Scan for the cell matching the given text and deliver its (x, y) coordinate at center. 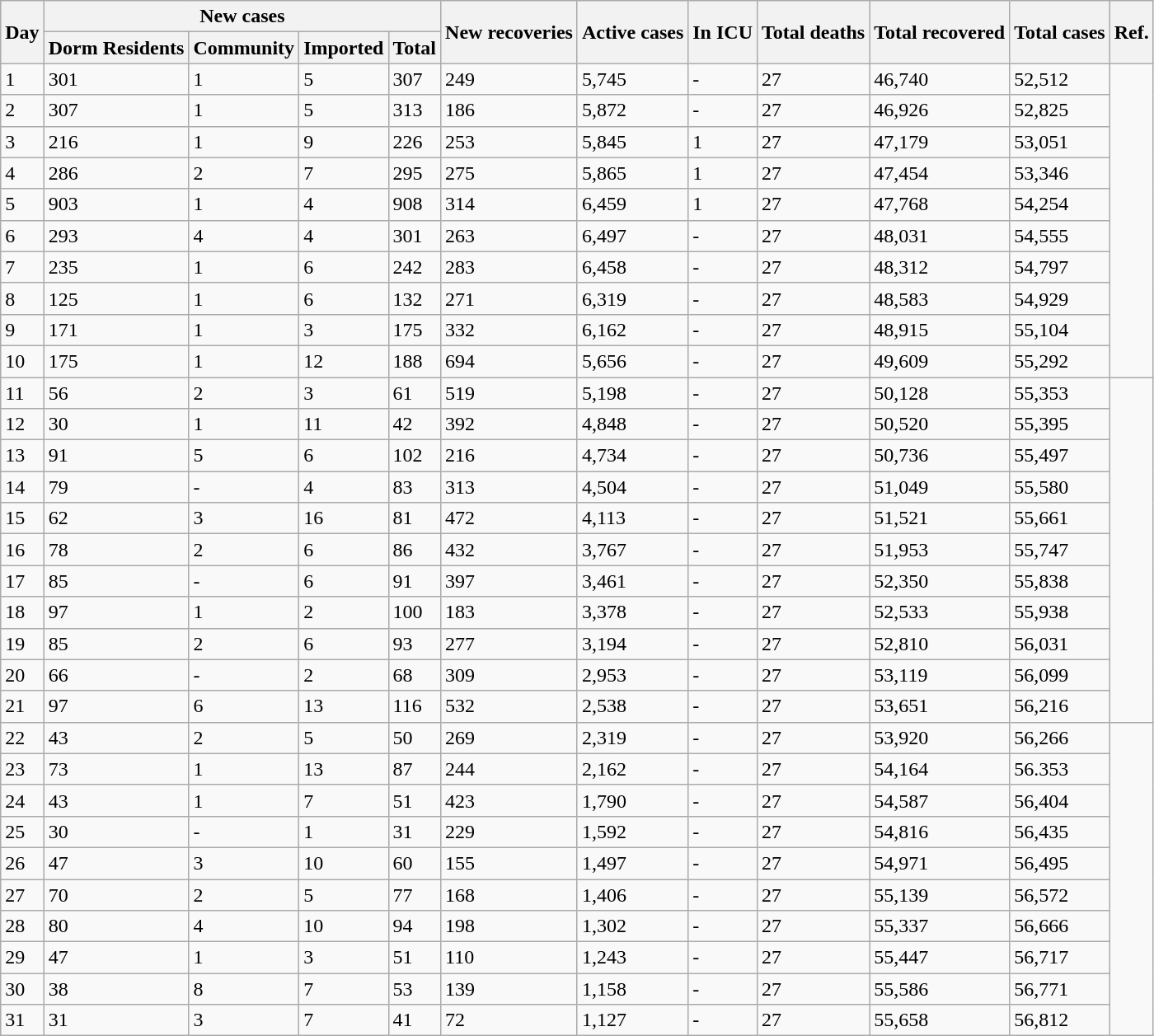
Day (22, 32)
1,158 (632, 989)
1,790 (632, 800)
56,812 (1060, 1020)
56,031 (1060, 644)
183 (509, 612)
253 (509, 142)
5,865 (632, 173)
532 (509, 706)
186 (509, 110)
54,587 (940, 800)
70 (116, 894)
1,127 (632, 1020)
6,458 (632, 267)
53 (415, 989)
68 (415, 675)
62 (116, 518)
54,971 (940, 863)
2,319 (632, 738)
56,771 (1060, 989)
51,953 (940, 550)
52,825 (1060, 110)
1,302 (632, 926)
2,538 (632, 706)
87 (415, 769)
397 (509, 581)
55,658 (940, 1020)
56,266 (1060, 738)
54,816 (940, 832)
80 (116, 926)
17 (22, 581)
94 (415, 926)
155 (509, 863)
28 (22, 926)
694 (509, 361)
903 (116, 204)
5,198 (632, 393)
56,495 (1060, 863)
55,337 (940, 926)
52,810 (940, 644)
41 (415, 1020)
78 (116, 550)
22 (22, 738)
Dorm Residents (116, 48)
19 (22, 644)
56,572 (1060, 894)
15 (22, 518)
2,162 (632, 769)
Total (415, 48)
5,845 (632, 142)
55,586 (940, 989)
54,164 (940, 769)
55,139 (940, 894)
269 (509, 738)
56 (116, 393)
309 (509, 675)
1,243 (632, 958)
908 (415, 204)
42 (415, 424)
3,767 (632, 550)
21 (22, 706)
Total deaths (814, 32)
432 (509, 550)
In ICU (723, 32)
56,099 (1060, 675)
66 (116, 675)
53,051 (1060, 142)
55,104 (1060, 330)
229 (509, 832)
53,920 (940, 738)
263 (509, 236)
50 (415, 738)
53,651 (940, 706)
54,929 (1060, 298)
56,216 (1060, 706)
314 (509, 204)
4,734 (632, 456)
54,797 (1060, 267)
Imported (344, 48)
55,395 (1060, 424)
55,838 (1060, 581)
50,520 (940, 424)
New recoveries (509, 32)
55,353 (1060, 393)
18 (22, 612)
102 (415, 456)
83 (415, 487)
Total cases (1060, 32)
6,459 (632, 204)
1,497 (632, 863)
61 (415, 393)
6,319 (632, 298)
5,745 (632, 79)
55,747 (1060, 550)
100 (415, 612)
244 (509, 769)
49,609 (940, 361)
332 (509, 330)
3,461 (632, 581)
5,656 (632, 361)
5,872 (632, 110)
48,583 (940, 298)
52,512 (1060, 79)
423 (509, 800)
50,736 (940, 456)
23 (22, 769)
56,717 (1060, 958)
168 (509, 894)
55,292 (1060, 361)
4,504 (632, 487)
132 (415, 298)
25 (22, 832)
38 (116, 989)
6,162 (632, 330)
277 (509, 644)
3,378 (632, 612)
6,497 (632, 236)
50,128 (940, 393)
55,497 (1060, 456)
60 (415, 863)
47,454 (940, 173)
77 (415, 894)
48,312 (940, 267)
171 (116, 330)
271 (509, 298)
4,848 (632, 424)
48,915 (940, 330)
4,113 (632, 518)
55,447 (940, 958)
51,049 (940, 487)
242 (415, 267)
24 (22, 800)
198 (509, 926)
295 (415, 173)
1,406 (632, 894)
55,661 (1060, 518)
Active cases (632, 32)
275 (509, 173)
46,740 (940, 79)
293 (116, 236)
249 (509, 79)
519 (509, 393)
56.353 (1060, 769)
53,346 (1060, 173)
72 (509, 1020)
29 (22, 958)
188 (415, 361)
Ref. (1131, 32)
56,666 (1060, 926)
14 (22, 487)
54,254 (1060, 204)
73 (116, 769)
55,938 (1060, 612)
226 (415, 142)
392 (509, 424)
26 (22, 863)
81 (415, 518)
20 (22, 675)
New cases (242, 16)
53,119 (940, 675)
47,179 (940, 142)
54,555 (1060, 236)
56,404 (1060, 800)
93 (415, 644)
116 (415, 706)
56,435 (1060, 832)
47,768 (940, 204)
Community (244, 48)
55,580 (1060, 487)
286 (116, 173)
110 (509, 958)
3,194 (632, 644)
2,953 (632, 675)
46,926 (940, 110)
1,592 (632, 832)
283 (509, 267)
235 (116, 267)
139 (509, 989)
51,521 (940, 518)
86 (415, 550)
125 (116, 298)
472 (509, 518)
52,350 (940, 581)
48,031 (940, 236)
52,533 (940, 612)
Total recovered (940, 32)
79 (116, 487)
